Capture the cell that displays the provided text and extract its [X, Y] central coordinate. 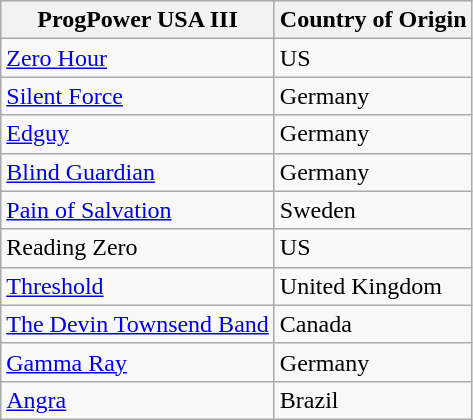
Sweden [373, 210]
Angra [138, 400]
Zero Hour [138, 58]
Gamma Ray [138, 362]
Brazil [373, 400]
United Kingdom [373, 286]
The Devin Townsend Band [138, 324]
Canada [373, 324]
Pain of Salvation [138, 210]
Country of Origin [373, 20]
Silent Force [138, 96]
Edguy [138, 134]
ProgPower USA III [138, 20]
Threshold [138, 286]
Reading Zero [138, 248]
Blind Guardian [138, 172]
